Extract the (x, y) coordinate from the center of the cell holding the provided text.  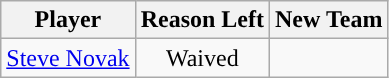
New Team (329, 20)
Player (68, 20)
Steve Novak (68, 58)
Reason Left (202, 20)
Waived (202, 58)
